Determine the [x, y] coordinate at the center of the cell enclosing the given text.  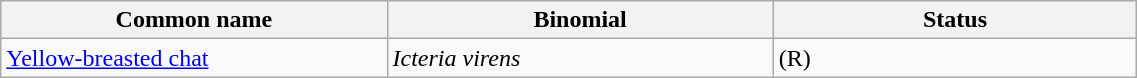
Icteria virens [580, 58]
Yellow-breasted chat [194, 58]
Status [955, 20]
Binomial [580, 20]
Common name [194, 20]
(R) [955, 58]
